From the cell containing the given text, extract its center point as (x, y) coordinate. 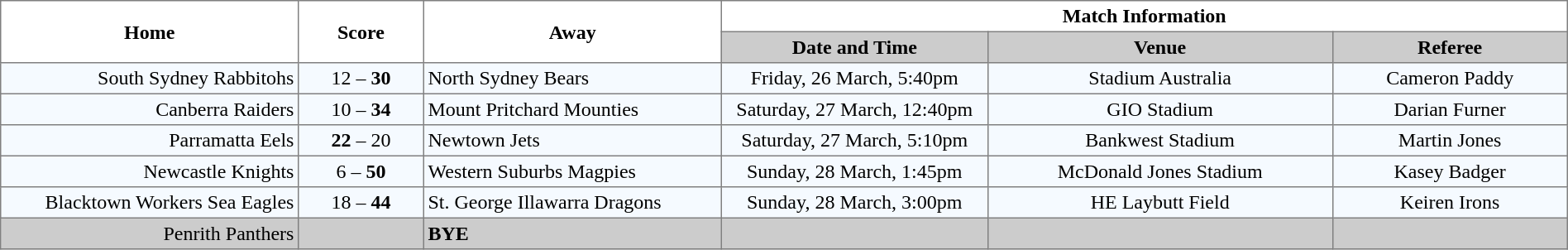
Kasey Badger (1450, 171)
Saturday, 27 March, 12:40pm (854, 109)
Score (361, 31)
Venue (1159, 47)
Match Information (1145, 17)
South Sydney Rabbitohs (150, 79)
Penrith Panthers (150, 233)
Saturday, 27 March, 5:10pm (854, 141)
Blacktown Workers Sea Eagles (150, 203)
Western Suburbs Magpies (572, 171)
BYE (572, 233)
Sunday, 28 March, 1:45pm (854, 171)
Newtown Jets (572, 141)
10 – 34 (361, 109)
Stadium Australia (1159, 79)
Parramatta Eels (150, 141)
Home (150, 31)
HE Laybutt Field (1159, 203)
6 – 50 (361, 171)
Referee (1450, 47)
Mount Pritchard Mounties (572, 109)
Keiren Irons (1450, 203)
Canberra Raiders (150, 109)
Darian Furner (1450, 109)
North Sydney Bears (572, 79)
Date and Time (854, 47)
22 – 20 (361, 141)
St. George Illawarra Dragons (572, 203)
Cameron Paddy (1450, 79)
Friday, 26 March, 5:40pm (854, 79)
McDonald Jones Stadium (1159, 171)
Sunday, 28 March, 3:00pm (854, 203)
GIO Stadium (1159, 109)
18 – 44 (361, 203)
12 – 30 (361, 79)
Away (572, 31)
Bankwest Stadium (1159, 141)
Newcastle Knights (150, 171)
Martin Jones (1450, 141)
